Return the (X, Y) coordinate for the center point of the cell that contains the specified text.  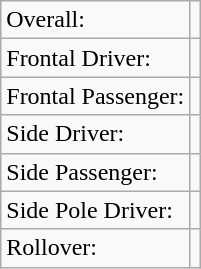
Frontal Driver: (96, 58)
Rollover: (96, 248)
Side Pole Driver: (96, 210)
Side Passenger: (96, 172)
Overall: (96, 20)
Side Driver: (96, 134)
Frontal Passenger: (96, 96)
